Determine the (X, Y) coordinate at the center of the cell enclosing the given text.  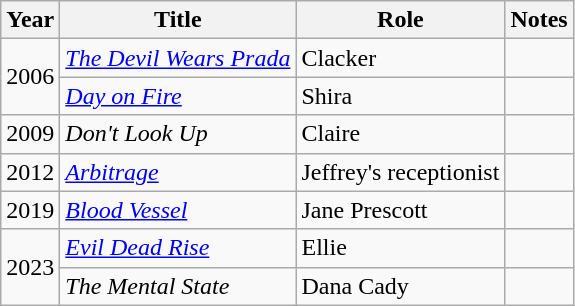
Arbitrage (178, 172)
2019 (30, 210)
2023 (30, 267)
The Mental State (178, 286)
The Devil Wears Prada (178, 58)
Title (178, 20)
Dana Cady (400, 286)
Blood Vessel (178, 210)
Shira (400, 96)
Ellie (400, 248)
Year (30, 20)
Day on Fire (178, 96)
2006 (30, 77)
Clacker (400, 58)
Role (400, 20)
Jeffrey's receptionist (400, 172)
Don't Look Up (178, 134)
Jane Prescott (400, 210)
2012 (30, 172)
Claire (400, 134)
Notes (539, 20)
Evil Dead Rise (178, 248)
2009 (30, 134)
